Identify which cell holds the provided text, then report its [x, y] central coordinate. 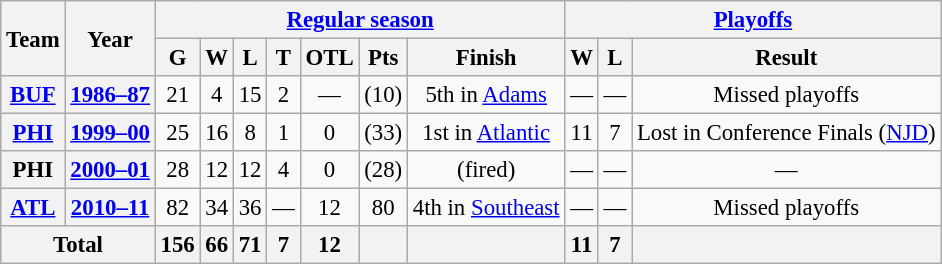
25 [178, 133]
2000–01 [110, 170]
T [284, 58]
80 [384, 208]
(33) [384, 133]
71 [250, 245]
Regular season [360, 20]
BUF [33, 95]
156 [178, 245]
15 [250, 95]
36 [250, 208]
2010–11 [110, 208]
ATL [33, 208]
Pts [384, 58]
66 [216, 245]
16 [216, 133]
(28) [384, 170]
34 [216, 208]
OTL [330, 58]
2 [284, 95]
28 [178, 170]
(fired) [486, 170]
82 [178, 208]
1st in Atlantic [486, 133]
Lost in Conference Finals (NJD) [786, 133]
Year [110, 38]
1999–00 [110, 133]
4th in Southeast [486, 208]
8 [250, 133]
1 [284, 133]
G [178, 58]
(10) [384, 95]
1986–87 [110, 95]
5th in Adams [486, 95]
Total [78, 245]
Result [786, 58]
Playoffs [753, 20]
21 [178, 95]
Finish [486, 58]
Team [33, 38]
